Find where the given text appears and provide that cell's center as (x, y) coordinate. 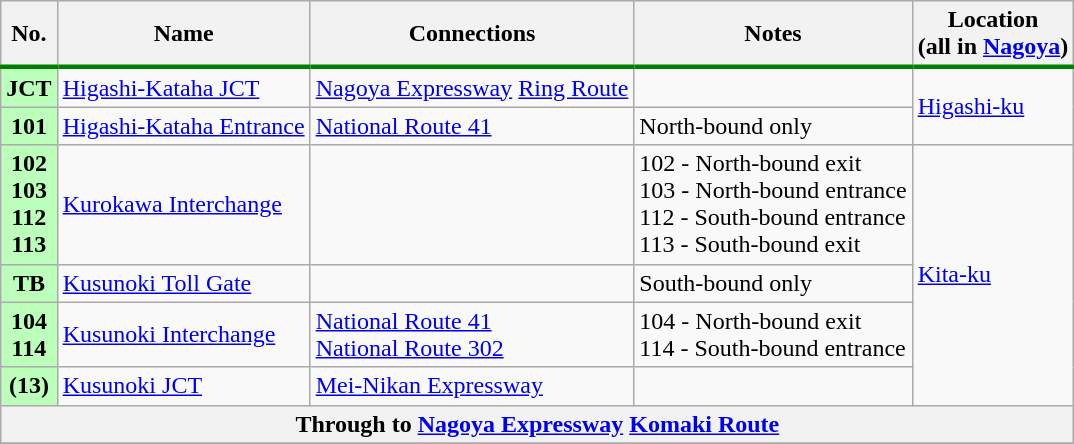
(13) (29, 386)
102 - North-bound exit103 - North-bound entrance112 - South-bound entrance113 - South-bound exit (773, 204)
Through to Nagoya Expressway Komaki Route (538, 424)
Kurokawa Interchange (184, 204)
Higashi-ku (993, 106)
Notes (773, 34)
National Route 41 National Route 302 (472, 334)
Kusunoki JCT (184, 386)
JCT (29, 87)
Higashi-Kataha Entrance (184, 126)
Kusunoki Interchange (184, 334)
No. (29, 34)
104 - North-bound exit114 - South-bound entrance (773, 334)
Mei-Nikan Expressway (472, 386)
Location(all in Nagoya) (993, 34)
102103112113 (29, 204)
National Route 41 (472, 126)
North-bound only (773, 126)
Kita-ku (993, 275)
Kusunoki Toll Gate (184, 283)
South-bound only (773, 283)
TB (29, 283)
Higashi-Kataha JCT (184, 87)
Nagoya Expressway Ring Route (472, 87)
104114 (29, 334)
101 (29, 126)
Connections (472, 34)
Name (184, 34)
